Identify which cell holds the provided text, then report its (X, Y) central coordinate. 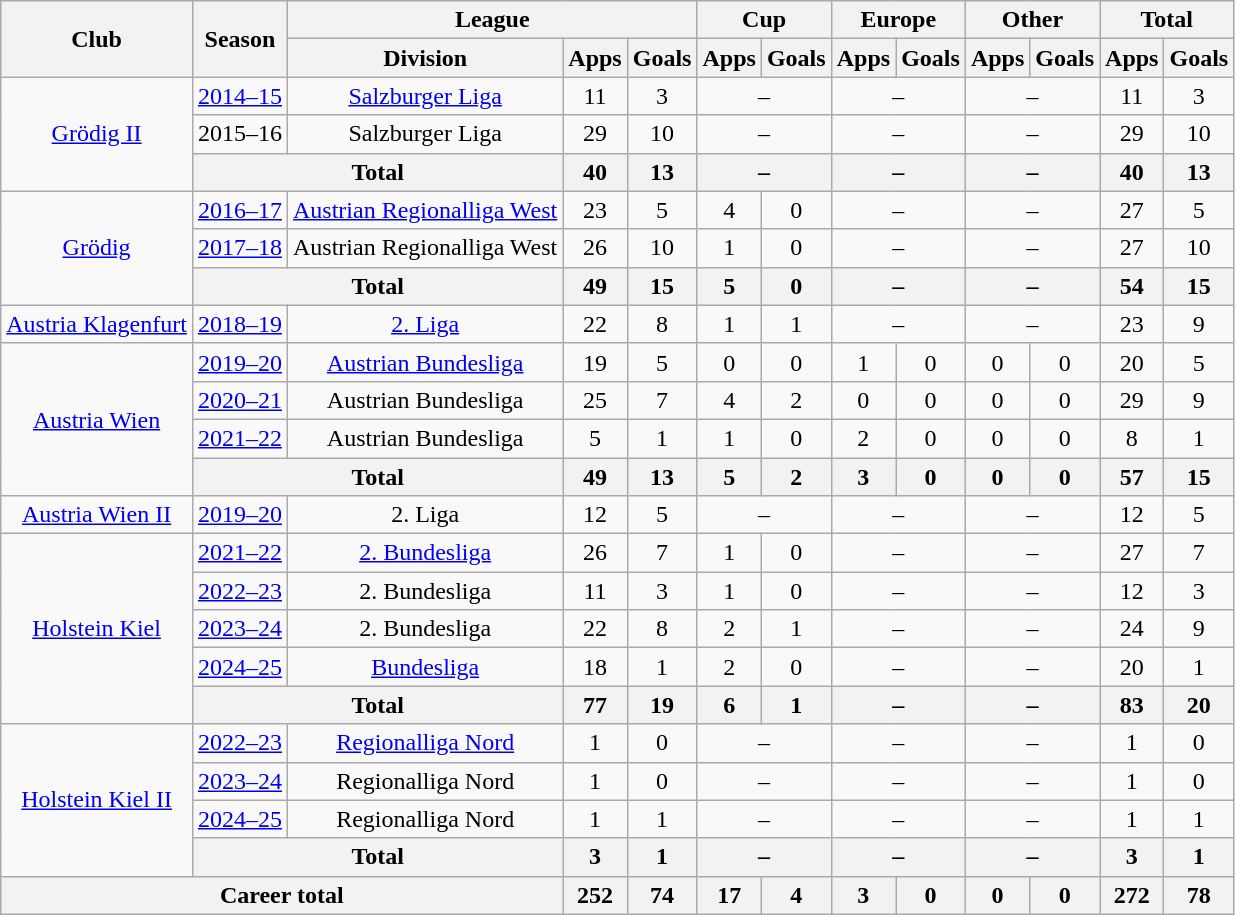
Holstein Kiel (97, 629)
2015–16 (240, 134)
272 (1132, 895)
2017–18 (240, 248)
83 (1132, 705)
18 (595, 667)
Austria Klagenfurt (97, 324)
78 (1199, 895)
252 (595, 895)
Austria Wien (97, 419)
Season (240, 39)
Bundesliga (424, 667)
Career total (282, 895)
Austria Wien II (97, 515)
2020–21 (240, 400)
Holstein Kiel II (97, 800)
77 (595, 705)
Europe (898, 20)
25 (595, 400)
Club (97, 39)
Cup (764, 20)
Division (424, 58)
24 (1132, 629)
Other (1032, 20)
57 (1132, 477)
2018–19 (240, 324)
Grödig II (97, 134)
League (492, 20)
54 (1132, 286)
17 (729, 895)
6 (729, 705)
Grödig (97, 248)
2016–17 (240, 210)
74 (662, 895)
2014–15 (240, 96)
